Extract the [x, y] coordinate from the center of the cell holding the provided text.  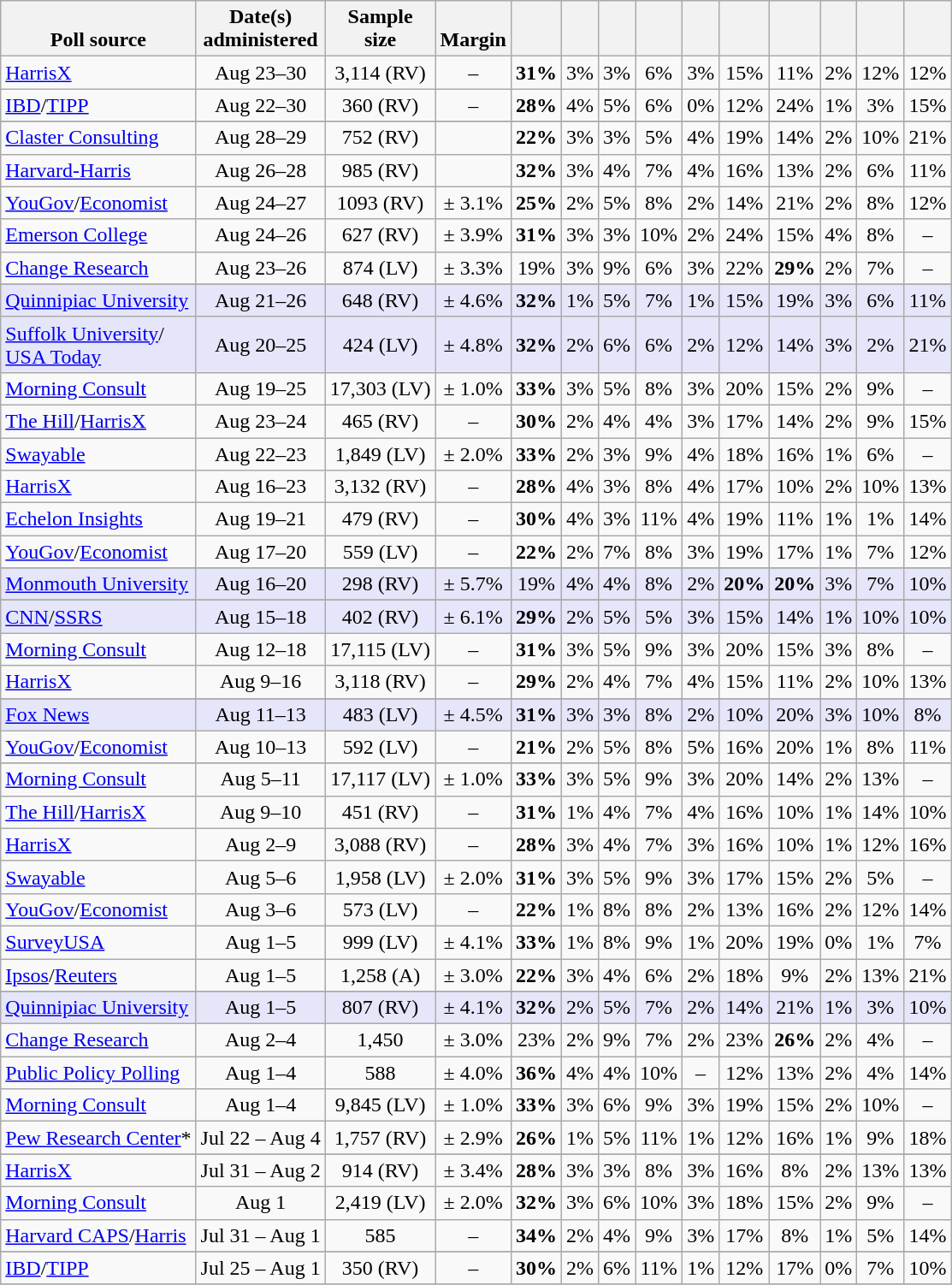
Aug 21–26 [260, 300]
3,088 (RV) [380, 844]
Aug 11–13 [260, 714]
483 (LV) [380, 714]
1,958 (LV) [380, 877]
Aug 3–6 [260, 909]
Aug 24–26 [260, 235]
Jul 25 – Aug 1 [260, 1268]
Fox News [98, 714]
17,117 (LV) [380, 779]
± 3.4% [473, 1170]
Aug 1 [260, 1203]
1,258 (A) [380, 974]
573 (LV) [380, 909]
3,118 (RV) [380, 682]
Aug 20–25 [260, 344]
1,849 (LV) [380, 454]
1093 (RV) [380, 203]
Aug 5–6 [260, 877]
Claster Consulting [98, 138]
17,303 (LV) [380, 388]
± 3.1% [473, 203]
Harvard CAPS/Harris [98, 1235]
25% [535, 203]
3,114 (RV) [380, 73]
± 5.7% [473, 584]
465 (RV) [380, 421]
Jul 22 – Aug 4 [260, 1138]
Aug 19–25 [260, 388]
985 (RV) [380, 170]
Aug 23–24 [260, 421]
Monmouth University [98, 584]
627 (RV) [380, 235]
424 (LV) [380, 344]
± 2.9% [473, 1138]
1,757 (RV) [380, 1138]
Suffolk University/USA Today [98, 344]
Jul 31 – Aug 1 [260, 1235]
Aug 10–13 [260, 747]
17,115 (LV) [380, 649]
Poll source [98, 29]
1,450 [380, 1040]
Harvard-Harris [98, 170]
36% [535, 1073]
Date(s)administered [260, 29]
Public Policy Polling [98, 1073]
Aug 23–30 [260, 73]
914 (RV) [380, 1170]
Emerson College [98, 235]
Aug 9–16 [260, 682]
Aug 9–10 [260, 812]
Aug 19–21 [260, 519]
451 (RV) [380, 812]
Aug 23–26 [260, 268]
Aug 16–23 [260, 487]
592 (LV) [380, 747]
807 (RV) [380, 1008]
± 4.8% [473, 344]
3,132 (RV) [380, 487]
559 (LV) [380, 552]
Pew Research Center* [98, 1138]
CNN/SSRS [98, 617]
± 3.3% [473, 268]
479 (RV) [380, 519]
Samplesize [380, 29]
Aug 24–27 [260, 203]
999 (LV) [380, 942]
Aug 12–18 [260, 649]
34% [535, 1235]
Aug 5–11 [260, 779]
± 6.1% [473, 617]
874 (LV) [380, 268]
Aug 22–23 [260, 454]
SurveyUSA [98, 942]
2,419 (LV) [380, 1203]
Aug 28–29 [260, 138]
360 (RV) [380, 105]
Margin [473, 29]
588 [380, 1073]
350 (RV) [380, 1268]
Aug 16–20 [260, 584]
585 [380, 1235]
Aug 15–18 [260, 617]
Jul 31 – Aug 2 [260, 1170]
Ipsos/Reuters [98, 974]
Echelon Insights [98, 519]
298 (RV) [380, 584]
9,845 (LV) [380, 1105]
± 4.6% [473, 300]
Aug 2–9 [260, 844]
402 (RV) [380, 617]
648 (RV) [380, 300]
752 (RV) [380, 138]
± 4.0% [473, 1073]
Aug 2–4 [260, 1040]
± 4.5% [473, 714]
± 3.9% [473, 235]
Aug 22–30 [260, 105]
Aug 26–28 [260, 170]
Aug 17–20 [260, 552]
